Find where the given text appears and provide that cell's center as (X, Y) coordinate. 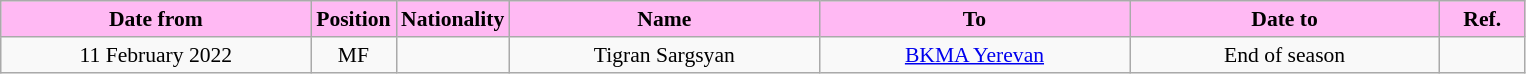
11 February 2022 (156, 55)
End of season (1285, 55)
Ref. (1482, 19)
Date from (156, 19)
To (974, 19)
Tigran Sargsyan (664, 55)
Nationality (452, 19)
MF (354, 55)
Position (354, 19)
Name (664, 19)
Date to (1285, 19)
BKMA Yerevan (974, 55)
